Capture the cell that displays the provided text and extract its [x, y] central coordinate. 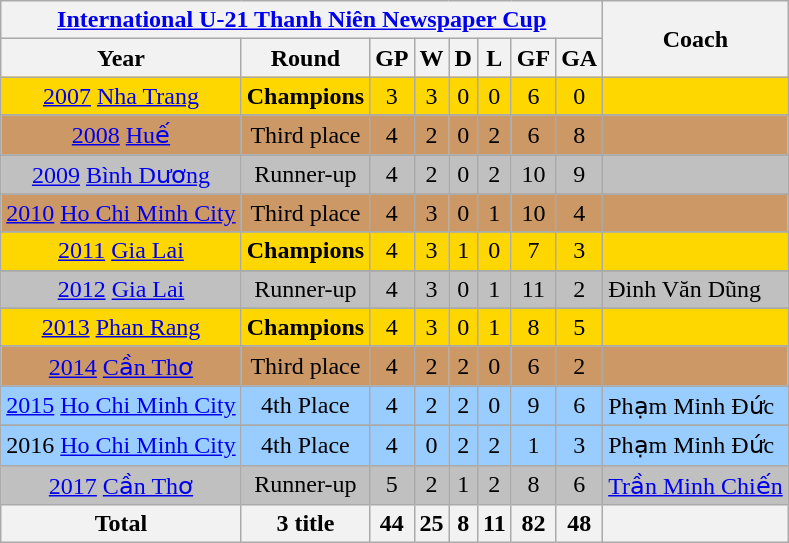
2016 Ho Chi Minh City [121, 445]
D [463, 58]
2007 Nha Trang [121, 96]
Coach [696, 39]
2013 Phan Rang [121, 327]
2017 Cần Thơ [121, 485]
GA [580, 58]
2011 Gia Lai [121, 251]
7 [533, 251]
Year [121, 58]
GP [392, 58]
82 [533, 524]
Round [305, 58]
2010 Ho Chi Minh City [121, 213]
W [432, 58]
GF [533, 58]
2015 Ho Chi Minh City [121, 406]
25 [432, 524]
Trần Minh Chiến [696, 485]
48 [580, 524]
Total [121, 524]
Đinh Văn Dũng [696, 289]
2012 Gia Lai [121, 289]
44 [392, 524]
3 title [305, 524]
L [494, 58]
2009 Bình Dương [121, 174]
International U-21 Thanh Niên Newspaper Cup [302, 20]
2014 Cần Thơ [121, 366]
2008 Huế [121, 135]
